Output the [X, Y] coordinate of the center of the cell containing the given text.  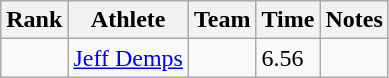
Team [222, 20]
Time [288, 20]
Rank [34, 20]
Notes [354, 20]
6.56 [288, 58]
Athlete [128, 20]
Jeff Demps [128, 58]
